Output the [X, Y] coordinate of the center of the cell containing the given text.  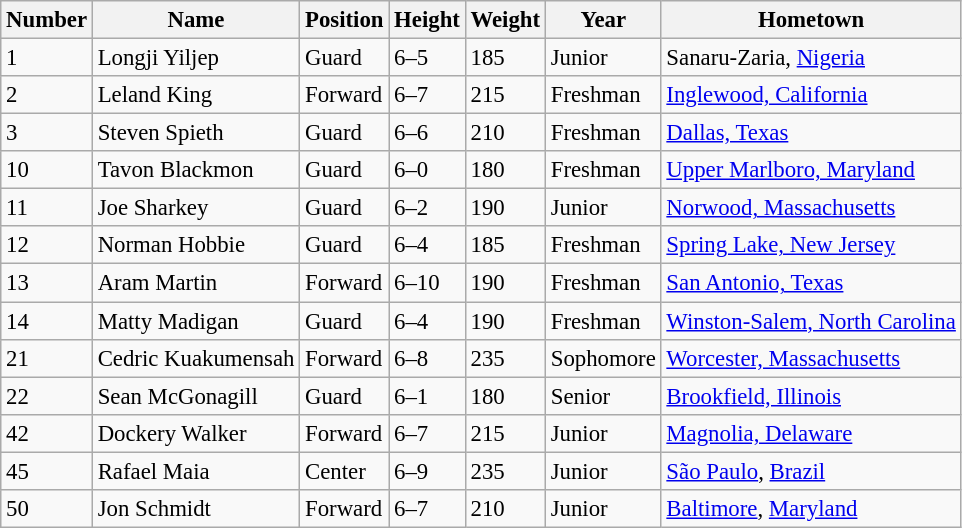
6–5 [427, 58]
Height [427, 20]
21 [47, 358]
São Paulo, Brazil [811, 471]
Dallas, Texas [811, 133]
42 [47, 433]
12 [47, 245]
50 [47, 509]
Leland King [196, 95]
Sophomore [603, 358]
Winston-Salem, North Carolina [811, 321]
Upper Marlboro, Maryland [811, 170]
Dockery Walker [196, 433]
Year [603, 20]
Magnolia, Delaware [811, 433]
45 [47, 471]
Sean McGonagill [196, 396]
6–8 [427, 358]
Cedric Kuakumensah [196, 358]
1 [47, 58]
Brookfield, Illinois [811, 396]
6–0 [427, 170]
Norman Hobbie [196, 245]
Norwood, Massachusetts [811, 208]
Position [344, 20]
Joe Sharkey [196, 208]
Sanaru-Zaria, Nigeria [811, 58]
Senior [603, 396]
Rafael Maia [196, 471]
Inglewood, California [811, 95]
6–1 [427, 396]
Jon Schmidt [196, 509]
3 [47, 133]
10 [47, 170]
Spring Lake, New Jersey [811, 245]
San Antonio, Texas [811, 283]
11 [47, 208]
14 [47, 321]
6–10 [427, 283]
Worcester, Massachusetts [811, 358]
Weight [505, 20]
Baltimore, Maryland [811, 509]
Matty Madigan [196, 321]
22 [47, 396]
Number [47, 20]
Steven Spieth [196, 133]
2 [47, 95]
Longji Yiljep [196, 58]
6–9 [427, 471]
Name [196, 20]
Center [344, 471]
Aram Martin [196, 283]
6–2 [427, 208]
Hometown [811, 20]
6–6 [427, 133]
13 [47, 283]
Tavon Blackmon [196, 170]
